Scan for the cell matching the given text and deliver its [x, y] coordinate at center. 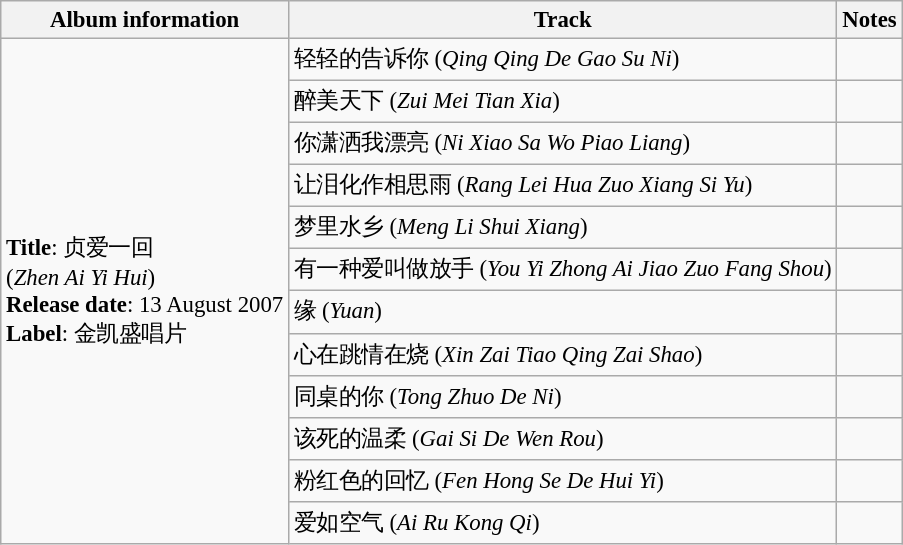
Track [563, 20]
该死的温柔 (Gai Si De Wen Rou) [563, 438]
爱如空气 (Ai Ru Kong Qi) [563, 523]
有一种爱叫做放手 (You Yi Zhong Ai Jiao Zuo Fang Shou) [563, 270]
轻轻的告诉你 (Qing Qing De Gao Su Ni) [563, 60]
Notes [870, 20]
心在跳情在烧 (Xin Zai Tiao Qing Zai Shao) [563, 354]
粉红色的回忆 (Fen Hong Se De Hui Yi) [563, 480]
Album information [145, 20]
Title: 贞爱一回(Zhen Ai Yi Hui)Release date: 13 August 2007Label: 金凯盛唱片 [145, 292]
醉美天下 (Zui Mei Tian Xia) [563, 102]
同桌的你 (Tong Zhuo De Ni) [563, 396]
让泪化作相思雨 (Rang Lei Hua Zuo Xiang Si Yu) [563, 186]
你潇洒我漂亮 (Ni Xiao Sa Wo Piao Liang) [563, 144]
梦里水乡 (Meng Li Shui Xiang) [563, 228]
缘 (Yuan) [563, 312]
